Identify which cell holds the provided text, then report its [x, y] central coordinate. 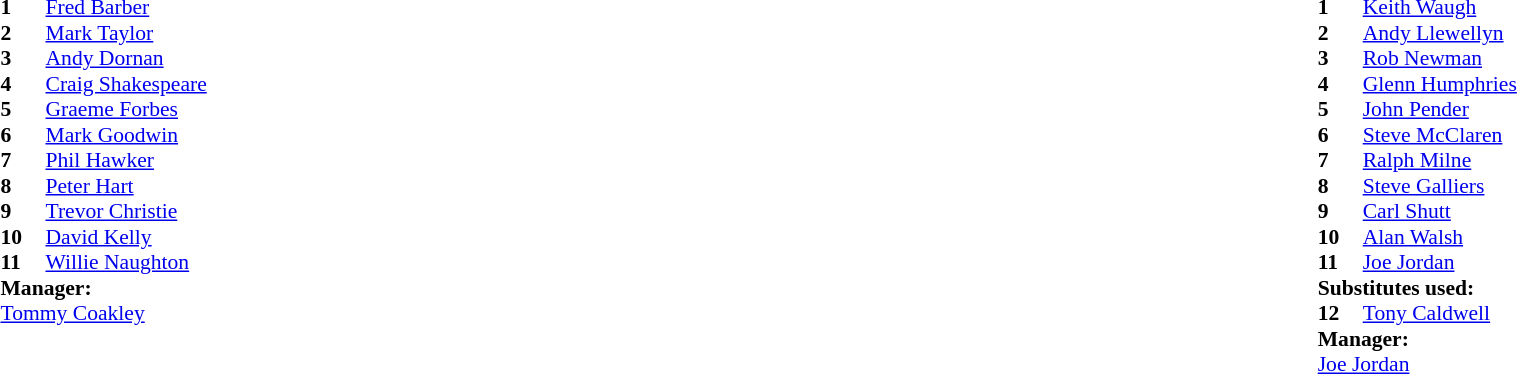
Steve McClaren [1440, 135]
Carl Shutt [1440, 211]
Alan Walsh [1440, 237]
Ralph Milne [1440, 161]
Phil Hawker [126, 161]
Andy Dornan [126, 59]
Substitutes used: [1418, 288]
Graeme Forbes [126, 109]
David Kelly [126, 237]
Glenn Humphries [1440, 84]
12 [1340, 313]
Andy Llewellyn [1440, 33]
Rob Newman [1440, 59]
Tommy Coakley [103, 313]
John Pender [1440, 109]
Mark Goodwin [126, 135]
Tony Caldwell [1440, 313]
Craig Shakespeare [126, 84]
Joe Jordan [1440, 263]
Mark Taylor [126, 33]
Steve Galliers [1440, 186]
Willie Naughton [126, 263]
Trevor Christie [126, 211]
Peter Hart [126, 186]
